For the text-containing cell, return its midpoint in (X, Y) coordinate format. 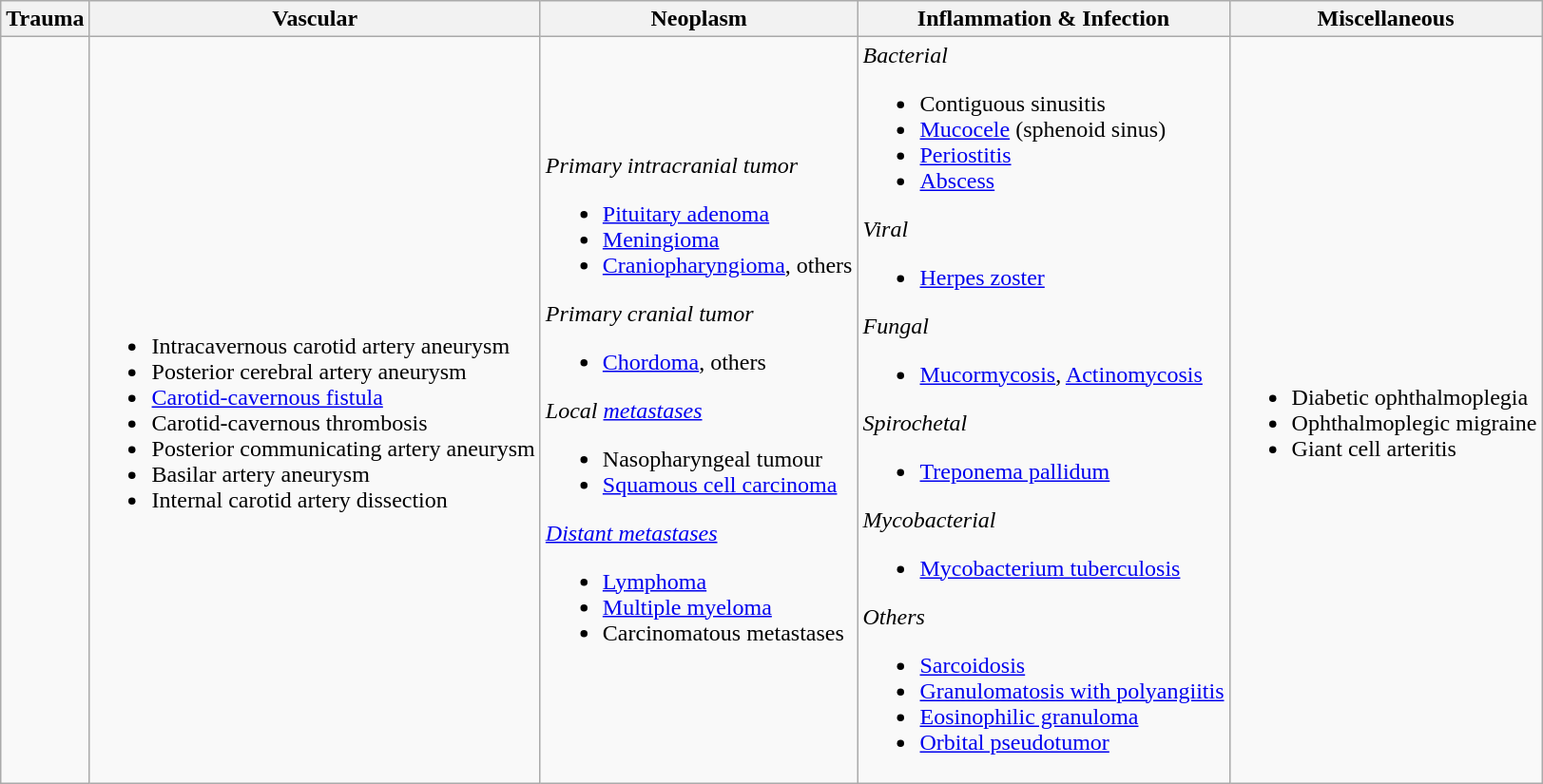
Miscellaneous (1386, 19)
Vascular (315, 19)
Trauma (46, 19)
Diabetic ophthalmoplegiaOphthalmoplegic migraineGiant cell arteritis (1386, 411)
Inflammation & Infection (1044, 19)
Neoplasm (699, 19)
